Identify which cell holds the provided text, then report its [X, Y] central coordinate. 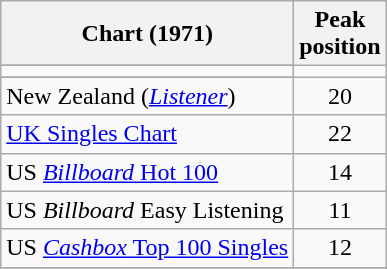
New Zealand (Listener) [148, 96]
12 [340, 248]
22 [340, 134]
Peakposition [340, 34]
14 [340, 172]
US Cashbox Top 100 Singles [148, 248]
20 [340, 96]
US Billboard Hot 100 [148, 172]
UK Singles Chart [148, 134]
US Billboard Easy Listening [148, 210]
11 [340, 210]
Chart (1971) [148, 34]
